Detect which cell encompasses the target text, then output its [X, Y] center coordinate. 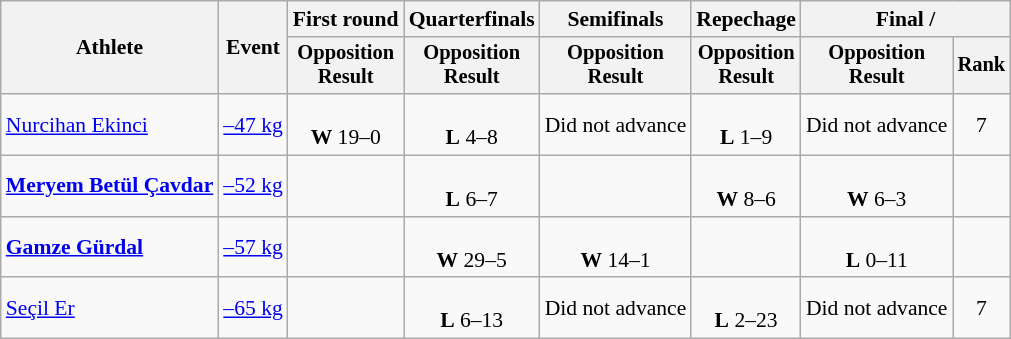
L 6–7 [472, 186]
Nurcihan Ekinci [110, 124]
L 4–8 [472, 124]
W 8–6 [746, 186]
Quarterfinals [472, 19]
–47 kg [252, 124]
Seçil Er [110, 308]
L 2–23 [746, 308]
Final / [906, 19]
–65 kg [252, 308]
Gamze Gürdal [110, 248]
W 29–5 [472, 248]
W 19–0 [346, 124]
Semifinals [616, 19]
–57 kg [252, 248]
First round [346, 19]
Meryem Betül Çavdar [110, 186]
–52 kg [252, 186]
W 14–1 [616, 248]
Athlete [110, 48]
Repechage [746, 19]
L 1–9 [746, 124]
Event [252, 48]
W 6–3 [877, 186]
L 0–11 [877, 248]
L 6–13 [472, 308]
Rank [982, 66]
